Determine the [x, y] coordinate at the center of the cell enclosing the given text.  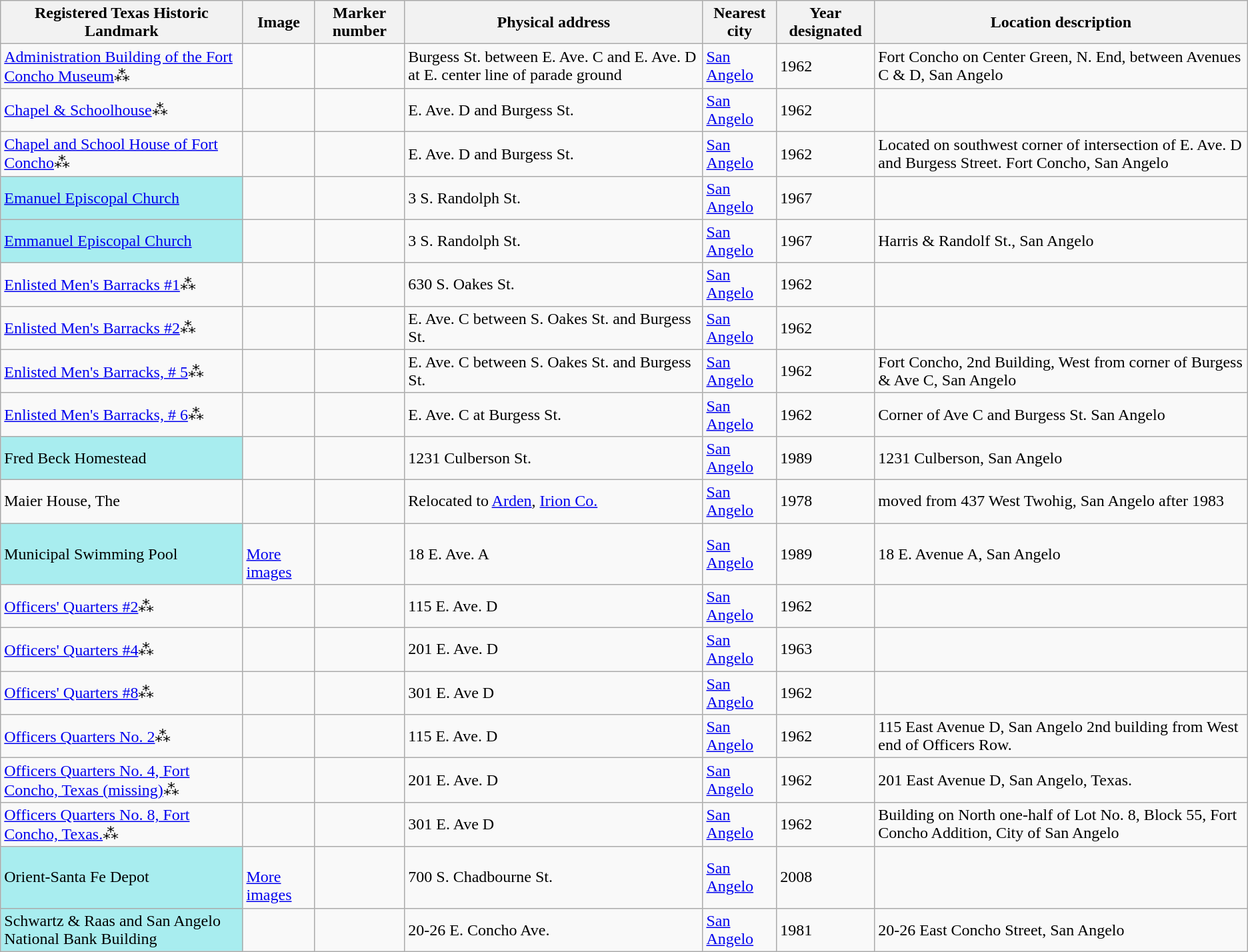
Officers' Quarters #2⁂ [121, 607]
Location description [1061, 23]
Marker number [360, 23]
Enlisted Men's Barracks #2⁂ [121, 328]
1978 [825, 501]
700 S. Chadbourne St. [553, 877]
Maier House, The [121, 501]
20-26 East Concho Street, San Angelo [1061, 929]
Relocated to Arden, Irion Co. [553, 501]
Fred Beck Homestead [121, 457]
Officers Quarters No. 4, Fort Concho, Texas (missing)⁂ [121, 780]
18 E. Ave. A [553, 553]
1231 Culberson St. [553, 457]
Enlisted Men's Barracks, # 6⁂ [121, 415]
Enlisted Men's Barracks #1⁂ [121, 284]
Enlisted Men's Barracks, # 5⁂ [121, 371]
201 East Avenue D, San Angelo, Texas. [1061, 780]
1981 [825, 929]
115 East Avenue D, San Angelo 2nd building from West end of Officers Row. [1061, 736]
Corner of Ave C and Burgess St. San Angelo [1061, 415]
Emanuel Episcopal Church [121, 197]
Image [279, 23]
Municipal Swimming Pool [121, 553]
18 E. Avenue A, San Angelo [1061, 553]
Chapel and School House of Fort Concho⁂ [121, 153]
Administration Building of the Fort Concho Museum⁂ [121, 67]
Fort Concho on Center Green, N. End, between Avenues C & D, San Angelo [1061, 67]
Registered Texas Historic Landmark [121, 23]
Officers Quarters No. 2⁂ [121, 736]
Harris & Randolf St., San Angelo [1061, 241]
Chapel & Schoolhouse⁂ [121, 109]
Officers' Quarters #8⁂ [121, 693]
630 S. Oakes St. [553, 284]
2008 [825, 877]
Orient-Santa Fe Depot [121, 877]
1231 Culberson, San Angelo [1061, 457]
Physical address [553, 23]
Officers' Quarters #4⁂ [121, 649]
Year designated [825, 23]
moved from 437 West Twohig, San Angelo after 1983 [1061, 501]
Fort Concho, 2nd Building, West from corner of Burgess & Ave C, San Angelo [1061, 371]
20-26 E. Concho Ave. [553, 929]
Located on southwest corner of intersection of E. Ave. D and Burgess Street. Fort Concho, San Angelo [1061, 153]
Emmanuel Episcopal Church [121, 241]
Schwartz & Raas and San Angelo National Bank Building [121, 929]
Nearest city [740, 23]
Burgess St. between E. Ave. C and E. Ave. D at E. center line of parade ground [553, 67]
Officers Quarters No. 8, Fort Concho, Texas.⁂ [121, 824]
1963 [825, 649]
E. Ave. C at Burgess St. [553, 415]
Building on North one-half of Lot No. 8, Block 55, Fort Concho Addition, City of San Angelo [1061, 824]
